Extract the (X, Y) coordinate from the center of the cell holding the provided text.  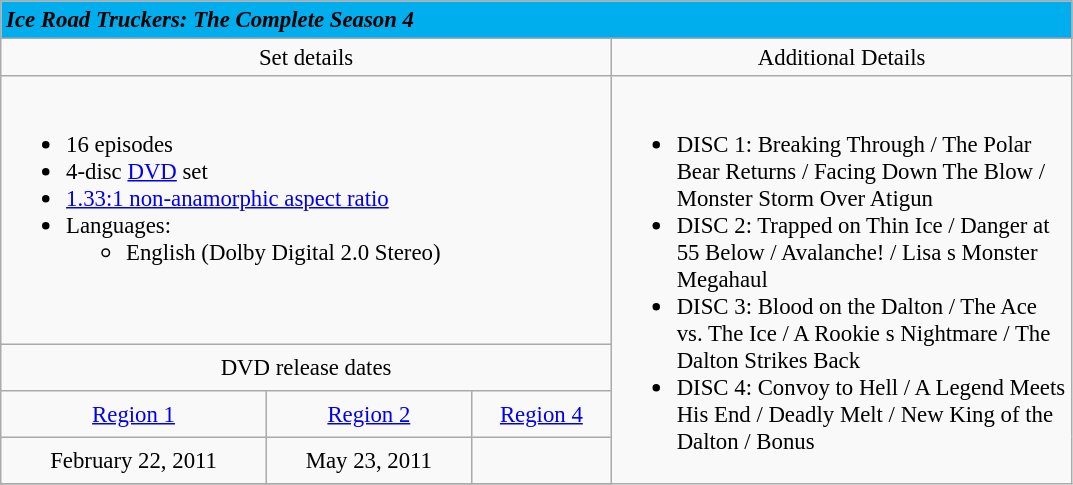
Set details (306, 58)
Additional Details (842, 58)
Region 1 (134, 414)
Region 2 (368, 414)
16 episodes4-disc DVD set1.33:1 non-anamorphic aspect ratioLanguages:English (Dolby Digital 2.0 Stereo) (306, 210)
May 23, 2011 (368, 460)
February 22, 2011 (134, 460)
Region 4 (541, 414)
DVD release dates (306, 368)
Ice Road Truckers: The Complete Season 4 (536, 20)
